Provide the [X, Y] coordinate of the cell's center where the given text is located.  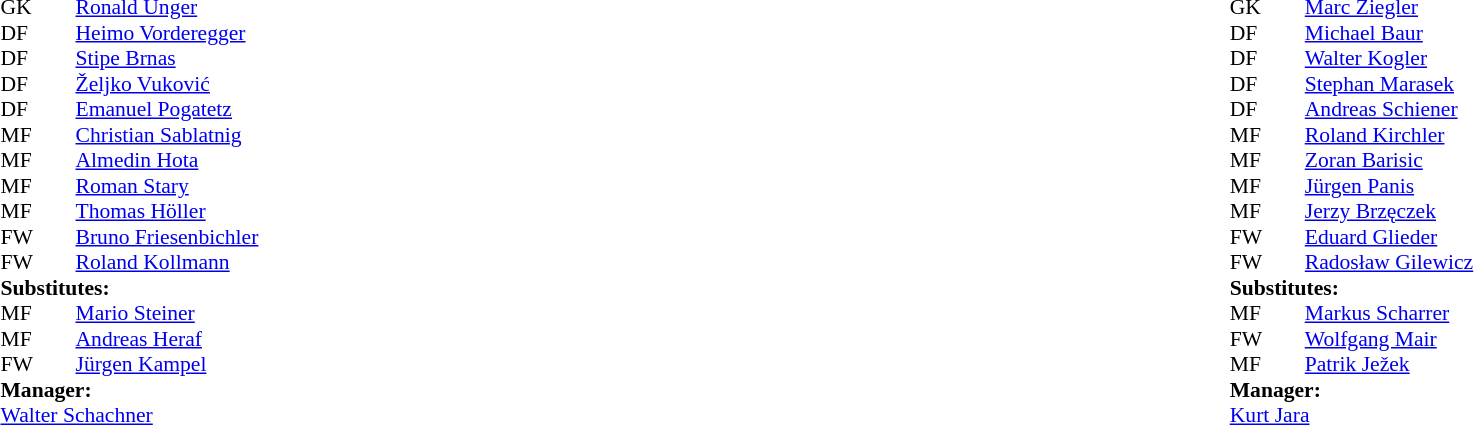
Bruno Friesenbichler [226, 237]
Andreas Heraf [226, 339]
Emanuel Pogatetz [226, 109]
Roman Stary [226, 186]
Substitutes: [188, 288]
Almedin Hota [226, 161]
Stipe Brnas [226, 59]
Thomas Höller [226, 211]
Heimo Vorderegger [226, 33]
Mario Steiner [226, 313]
Jürgen Kampel [226, 365]
Roland Kollmann [226, 263]
Željko Vuković [226, 84]
Manager: [188, 390]
Christian Sablatnig [226, 135]
